Detect which cell encompasses the target text, then output its [X, Y] center coordinate. 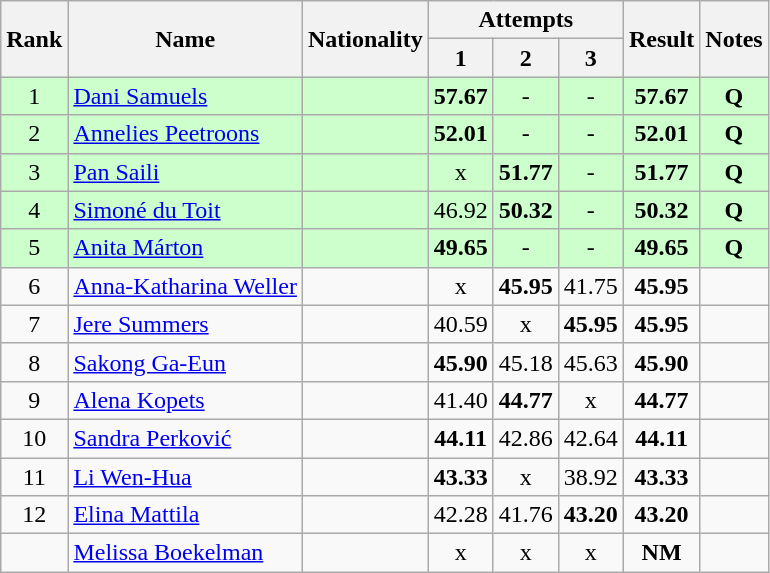
42.64 [590, 438]
Li Wen-Hua [186, 477]
5 [34, 248]
Alena Kopets [186, 400]
46.92 [460, 210]
Notes [734, 39]
42.28 [460, 515]
10 [34, 438]
Annelies Peetroons [186, 134]
41.40 [460, 400]
Sandra Perković [186, 438]
41.76 [526, 515]
Pan Saili [186, 172]
Sakong Ga-Eun [186, 362]
Rank [34, 39]
45.18 [526, 362]
NM [661, 553]
Elina Mattila [186, 515]
Nationality [365, 39]
7 [34, 324]
41.75 [590, 286]
Anita Márton [186, 248]
40.59 [460, 324]
11 [34, 477]
Name [186, 39]
42.86 [526, 438]
6 [34, 286]
Dani Samuels [186, 96]
12 [34, 515]
9 [34, 400]
Simoné du Toit [186, 210]
45.63 [590, 362]
Result [661, 39]
Jere Summers [186, 324]
Attempts [526, 20]
4 [34, 210]
Anna-Katharina Weller [186, 286]
38.92 [590, 477]
8 [34, 362]
Melissa Boekelman [186, 553]
